For the text-containing cell, return its midpoint in [X, Y] coordinate format. 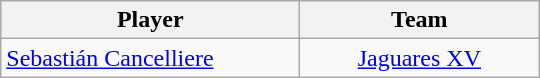
Player [150, 20]
Sebastián Cancelliere [150, 58]
Team [420, 20]
Jaguares XV [420, 58]
